Return (X, Y) of the center of cell containing provided text 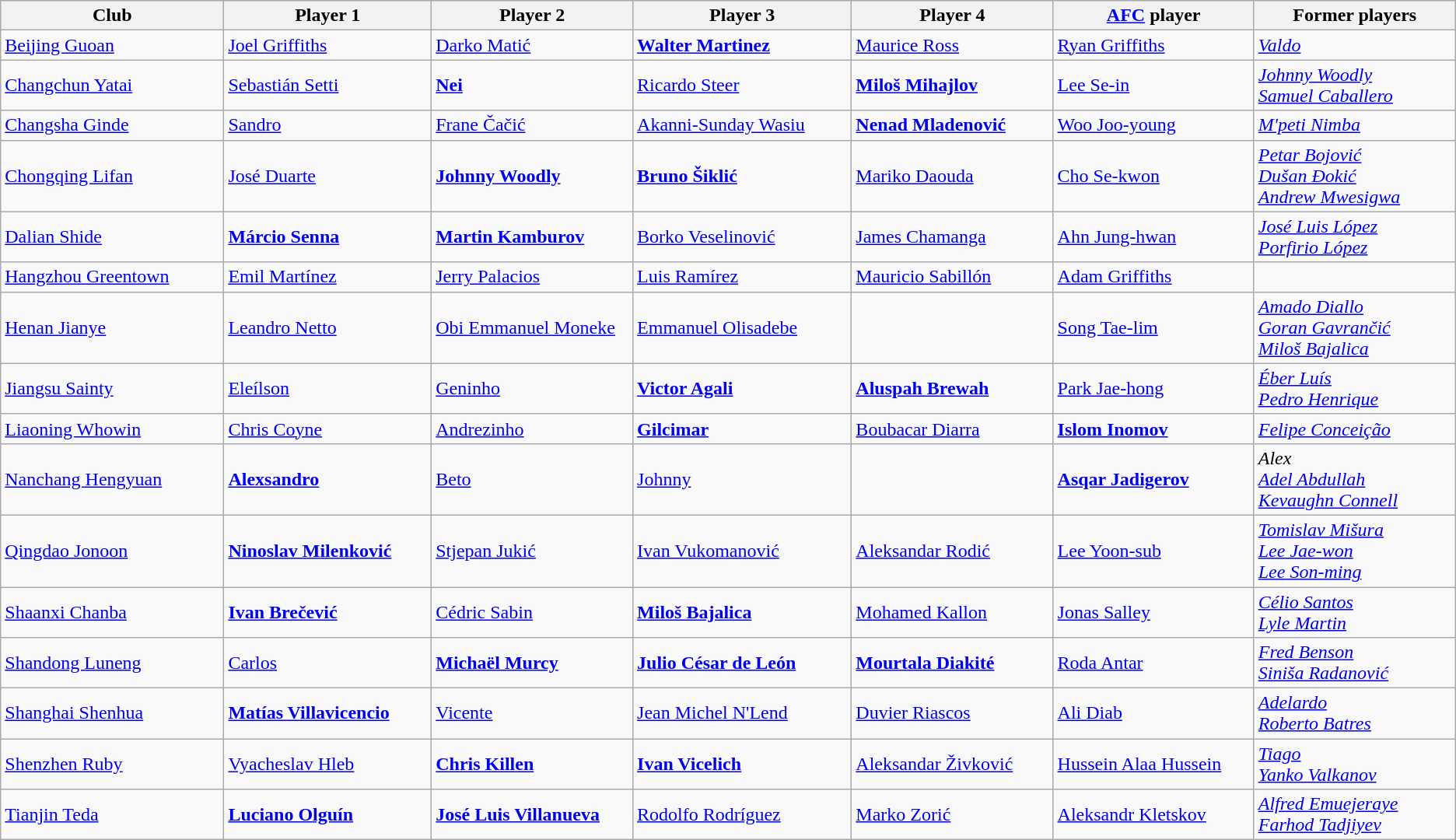
Player 1 (328, 16)
Qingdao Jonoon (112, 551)
Changsha Ginde (112, 125)
Aleksandr Kletskov (1153, 815)
Fred Benson Siniša Radanović (1355, 663)
Tiago Yanko Valkanov (1355, 764)
Vyacheslav Hleb (328, 764)
Éber Luís Pedro Henrique (1355, 389)
Hussein Alaa Hussein (1153, 764)
Darko Matić (532, 45)
Lee Yoon-sub (1153, 551)
Asqar Jadigerov (1153, 479)
Ivan Vukomanović (742, 551)
Ryan Griffiths (1153, 45)
Ninoslav Milenković (328, 551)
Ali Diab (1153, 714)
Valdo (1355, 45)
Player 4 (952, 16)
Cédric Sabin (532, 611)
Michaël Murcy (532, 663)
Jerry Palacios (532, 277)
Player 3 (742, 16)
Johnny Woodly (532, 176)
Felipe Conceição (1355, 429)
Jonas Salley (1153, 611)
Matías Villavicencio (328, 714)
Luis Ramírez (742, 277)
Tomislav Mišura Lee Jae-won Lee Son-ming (1355, 551)
Victor Agali (742, 389)
Joel Griffiths (328, 45)
Mariko Daouda (952, 176)
Shaanxi Chanba (112, 611)
Dalian Shide (112, 236)
Amado Diallo Goran Gavrančić Miloš Bajalica (1355, 327)
Borko Veselinović (742, 236)
Vicente (532, 714)
Miloš Mihajlov (952, 86)
Song Tae-lim (1153, 327)
Johnny (742, 479)
Rodolfo Rodríguez (742, 815)
José Luis Villanueva (532, 815)
Mourtala Diakité (952, 663)
Gilcimar (742, 429)
Former players (1355, 16)
AFC player (1153, 16)
Player 2 (532, 16)
Akanni-Sunday Wasiu (742, 125)
Márcio Senna (328, 236)
Carlos (328, 663)
Petar Bojović Dušan Đokić Andrew Mwesigwa (1355, 176)
Nanchang Hengyuan (112, 479)
Islom Inomov (1153, 429)
Emmanuel Olisadebe (742, 327)
Jean Michel N'Lend (742, 714)
Lee Se-in (1153, 86)
Beijing Guoan (112, 45)
Alfred Emuejeraye Farhod Tadjiyev (1355, 815)
Changchun Yatai (112, 86)
Boubacar Diarra (952, 429)
Johnny Woodly Samuel Caballero (1355, 86)
Jiangsu Sainty (112, 389)
Ahn Jung-hwan (1153, 236)
Chris Coyne (328, 429)
Nenad Mladenović (952, 125)
Shenzhen Ruby (112, 764)
Leandro Netto (328, 327)
Shandong Luneng (112, 663)
Cho Se-kwon (1153, 176)
Walter Martinez (742, 45)
Stjepan Jukić (532, 551)
Adelardo Roberto Batres (1355, 714)
Frane Čačić (532, 125)
Martin Kamburov (532, 236)
Sandro (328, 125)
Nei (532, 86)
Sebastián Setti (328, 86)
Chris Killen (532, 764)
Aleksandar Živković (952, 764)
Miloš Bajalica (742, 611)
Alexsandro (328, 479)
Ricardo Steer (742, 86)
Ivan Brečević (328, 611)
Shanghai Shenhua (112, 714)
Emil Martínez (328, 277)
Woo Joo-young (1153, 125)
M'peti Nimba (1355, 125)
Mauricio Sabillón (952, 277)
Geninho (532, 389)
Beto (532, 479)
Luciano Olguín (328, 815)
Marko Zorić (952, 815)
Aleksandar Rodić (952, 551)
Henan Jianye (112, 327)
Alex Adel Abdullah Kevaughn Connell (1355, 479)
Chongqing Lifan (112, 176)
Bruno Šiklić (742, 176)
Hangzhou Greentown (112, 277)
José Duarte (328, 176)
Park Jae-hong (1153, 389)
Roda Antar (1153, 663)
José Luis López Porfirio López (1355, 236)
Adam Griffiths (1153, 277)
Club (112, 16)
Duvier Riascos (952, 714)
Maurice Ross (952, 45)
Ivan Vicelich (742, 764)
Liaoning Whowin (112, 429)
Tianjin Teda (112, 815)
Célio Santos Lyle Martin (1355, 611)
Aluspah Brewah (952, 389)
James Chamanga (952, 236)
Obi Emmanuel Moneke (532, 327)
Mohamed Kallon (952, 611)
Julio César de León (742, 663)
Andrezinho (532, 429)
Eleílson (328, 389)
